Identify which cell holds the provided text, then report its [x, y] central coordinate. 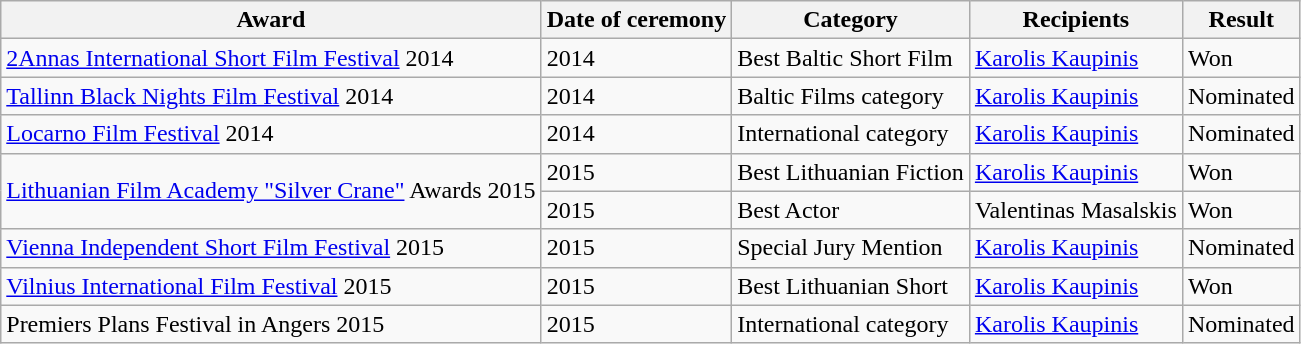
Tallinn Black Nights Film Festival 2014 [271, 96]
Premiers Plans Festival in Angers 2015 [271, 324]
Lithuanian Film Academy "Silver Crane" Awards 2015 [271, 191]
Vienna Independent Short Film Festival 2015 [271, 248]
Award [271, 20]
Best Actor [851, 210]
Best Lithuanian Short [851, 286]
Best Baltic Short Film [851, 58]
Locarno Film Festival 2014 [271, 134]
2Annas International Short Film Festival 2014 [271, 58]
Result [1241, 20]
Best Lithuanian Fiction [851, 172]
Category [851, 20]
Special Jury Mention [851, 248]
Baltic Films category [851, 96]
Vilnius International Film Festival 2015 [271, 286]
Valentinas Masalskis [1076, 210]
Recipients [1076, 20]
Date of ceremony [636, 20]
